Return the (x, y) coordinate for the center point of the cell that contains the specified text.  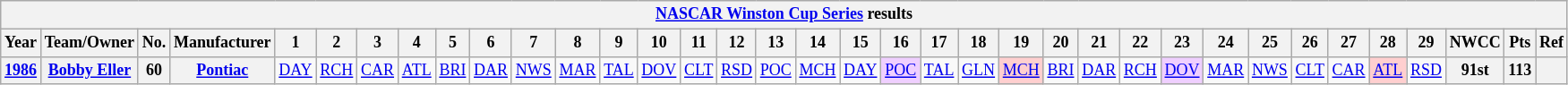
18 (979, 43)
10 (659, 43)
17 (939, 43)
26 (1309, 43)
11 (698, 43)
Pts (1521, 43)
Team/Owner (90, 43)
29 (1427, 43)
1 (296, 43)
Manufacturer (222, 43)
60 (154, 70)
8 (578, 43)
GLN (979, 70)
1986 (21, 70)
Bobby Eller (90, 70)
23 (1182, 43)
15 (861, 43)
6 (491, 43)
7 (534, 43)
4 (416, 43)
19 (1021, 43)
Year (21, 43)
16 (901, 43)
25 (1270, 43)
20 (1060, 43)
No. (154, 43)
NASCAR Winston Cup Series results (784, 14)
Ref (1552, 43)
NWCC (1475, 43)
22 (1140, 43)
13 (775, 43)
Pontiac (222, 70)
113 (1521, 70)
14 (818, 43)
5 (453, 43)
3 (378, 43)
12 (737, 43)
9 (619, 43)
2 (337, 43)
27 (1349, 43)
28 (1388, 43)
91st (1475, 70)
24 (1226, 43)
21 (1100, 43)
